Provide the (x, y) coordinate of the cell's center where the given text is located.  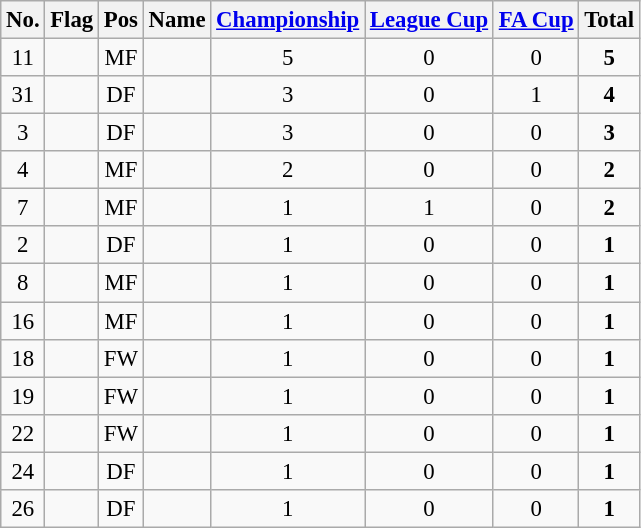
Pos (122, 20)
Total (609, 20)
22 (23, 433)
16 (23, 321)
31 (23, 95)
Championship (288, 20)
18 (23, 358)
FA Cup (536, 20)
League Cup (428, 20)
Name (177, 20)
24 (23, 471)
8 (23, 283)
11 (23, 58)
19 (23, 396)
No. (23, 20)
7 (23, 208)
26 (23, 509)
Flag (72, 20)
